Provide the [X, Y] coordinate of the cell's center where the given text is located.  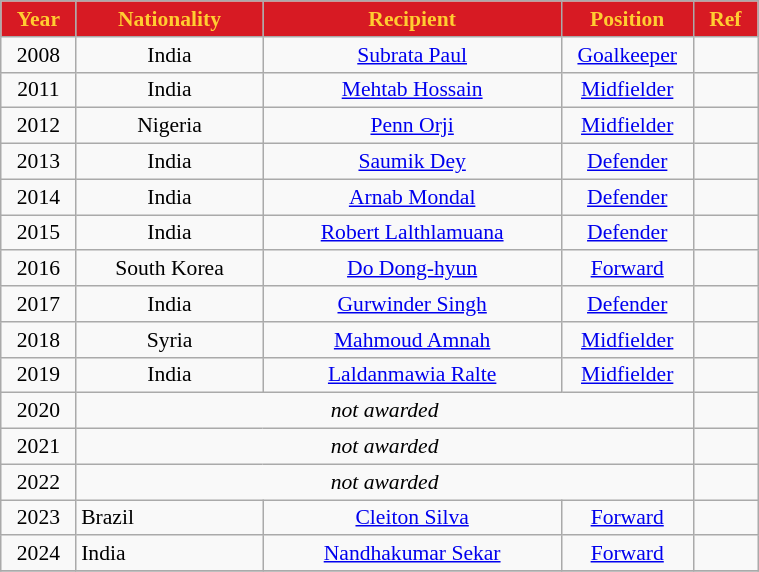
Mehtab Hossain [412, 90]
2024 [38, 554]
2022 [38, 482]
South Korea [170, 269]
2020 [38, 411]
Laldanmawia Ralte [412, 375]
Arnab Mondal [412, 197]
2014 [38, 197]
2021 [38, 447]
Do Dong-hyun [412, 269]
2011 [38, 90]
Nationality [170, 19]
Robert Lalthlamuana [412, 233]
Position [627, 19]
Mahmoud Amnah [412, 340]
2023 [38, 518]
Penn Orji [412, 126]
Nigeria [170, 126]
Goalkeeper [627, 55]
Cleiton Silva [412, 518]
2016 [38, 269]
Brazil [170, 518]
Nandhakumar Sekar [412, 554]
Syria [170, 340]
2017 [38, 304]
2012 [38, 126]
2013 [38, 162]
Year [38, 19]
2008 [38, 55]
Recipient [412, 19]
2018 [38, 340]
Ref [726, 19]
Gurwinder Singh [412, 304]
Saumik Dey [412, 162]
2019 [38, 375]
2015 [38, 233]
Subrata Paul [412, 55]
